Scan for the cell matching the given text and deliver its (x, y) coordinate at center. 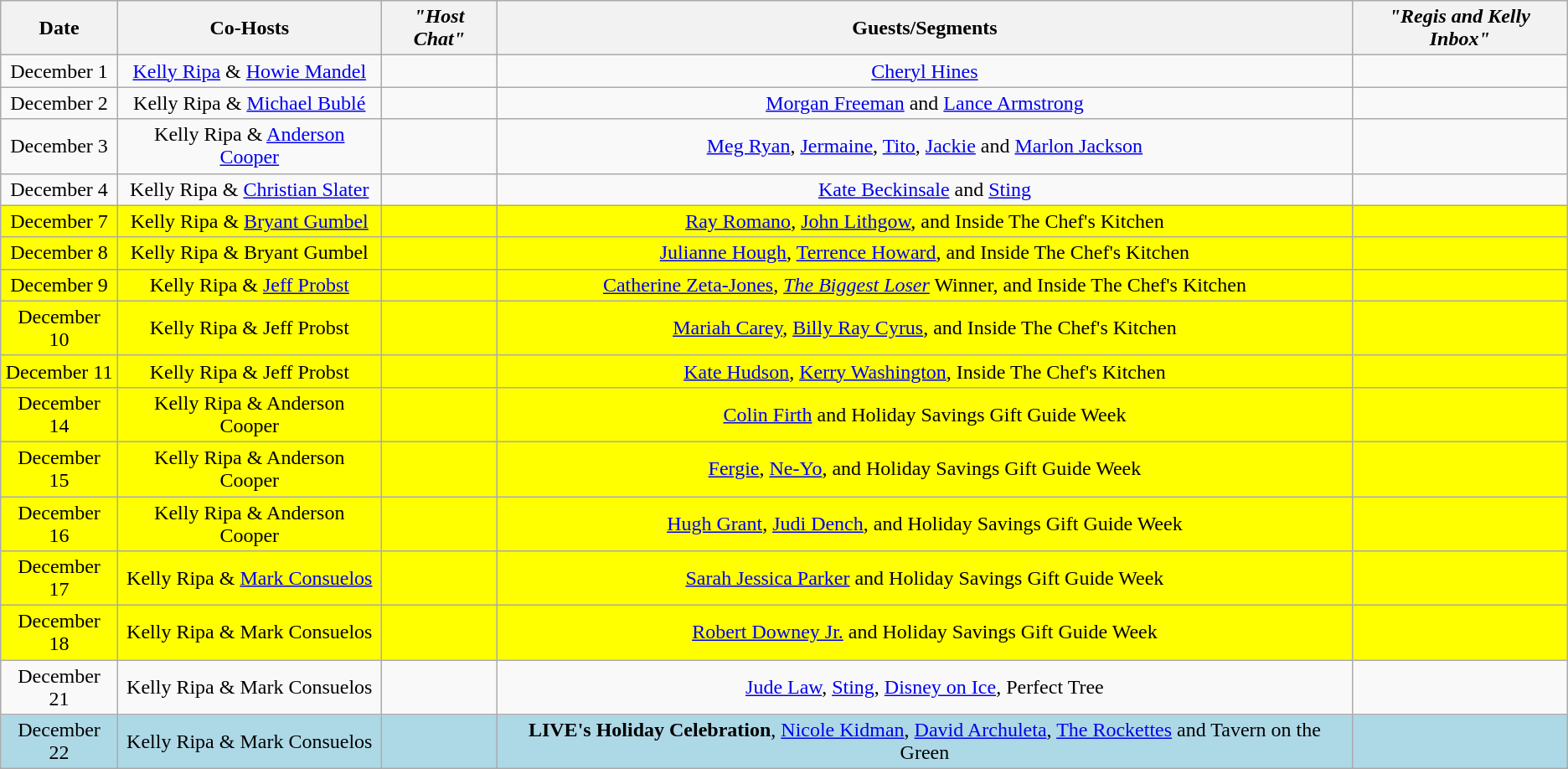
Colin Firth and Holiday Savings Gift Guide Week (925, 414)
Hugh Grant, Judi Dench, and Holiday Savings Gift Guide Week (925, 523)
Co-Hosts (250, 28)
December 1 (59, 71)
Morgan Freeman and Lance Armstrong (925, 103)
Ray Romano, John Lithgow, and Inside The Chef's Kitchen (925, 221)
"Host Chat" (439, 28)
December 4 (59, 189)
December 16 (59, 523)
Kate Beckinsale and Sting (925, 189)
December 9 (59, 285)
Guests/Segments (925, 28)
Meg Ryan, Jermaine, Tito, Jackie and Marlon Jackson (925, 146)
Julianne Hough, Terrence Howard, and Inside The Chef's Kitchen (925, 253)
December 10 (59, 328)
Date (59, 28)
Robert Downey Jr. and Holiday Savings Gift Guide Week (925, 633)
LIVE's Holiday Celebration, Nicole Kidman, David Archuleta, The Rockettes and Tavern on the Green (925, 742)
Kate Hudson, Kerry Washington, Inside The Chef's Kitchen (925, 371)
December 3 (59, 146)
Jude Law, Sting, Disney on Ice, Perfect Tree (925, 687)
Kelly Ripa & Christian Slater (250, 189)
Cheryl Hines (925, 71)
December 21 (59, 687)
Mariah Carey, Billy Ray Cyrus, and Inside The Chef's Kitchen (925, 328)
Sarah Jessica Parker and Holiday Savings Gift Guide Week (925, 578)
"Regis and Kelly Inbox" (1459, 28)
December 8 (59, 253)
December 22 (59, 742)
December 18 (59, 633)
Kelly Ripa & Michael Bublé (250, 103)
December 14 (59, 414)
December 11 (59, 371)
December 2 (59, 103)
December 7 (59, 221)
Fergie, Ne-Yo, and Holiday Savings Gift Guide Week (925, 469)
Catherine Zeta-Jones, The Biggest Loser Winner, and Inside The Chef's Kitchen (925, 285)
Kelly Ripa & Howie Mandel (250, 71)
December 15 (59, 469)
December 17 (59, 578)
